Locate the cell with the specified text and output its [x, y] center coordinate. 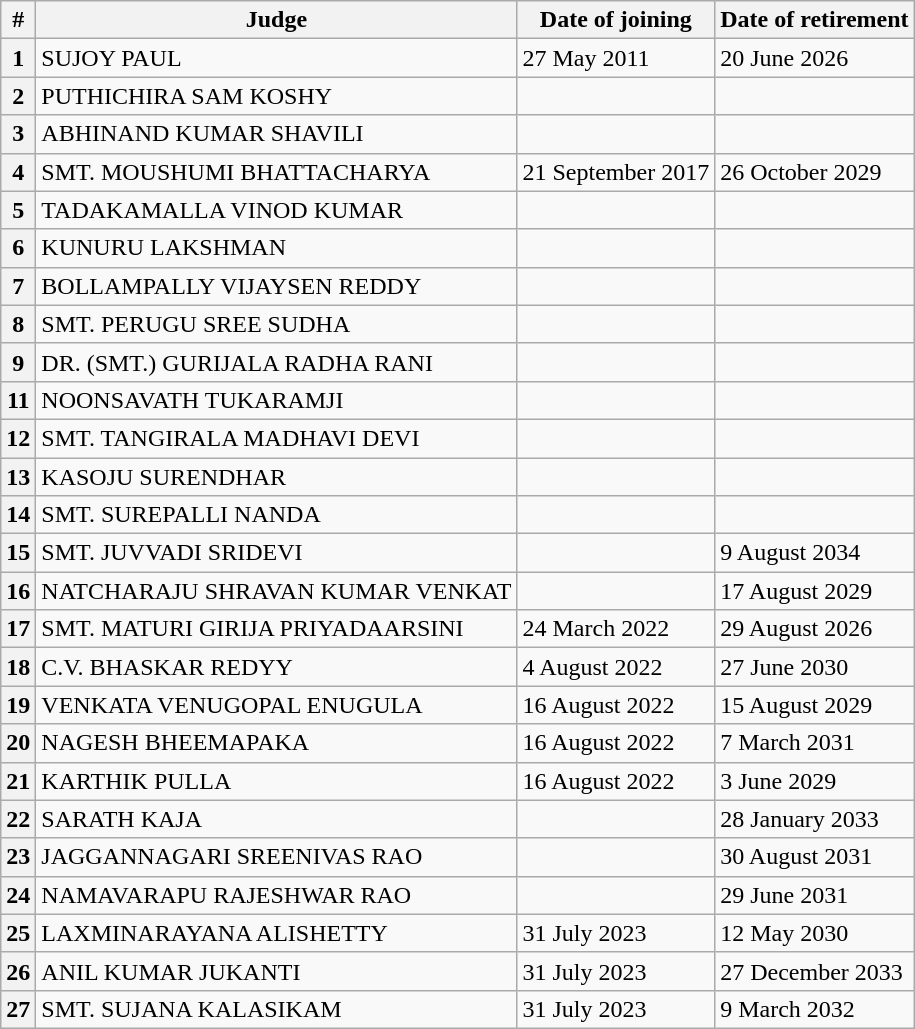
C.V. BHASKAR REDYY [276, 667]
17 [18, 629]
20 June 2026 [814, 58]
ABHINAND KUMAR SHAVILI [276, 134]
3 June 2029 [814, 781]
SMT. MATURI GIRIJA PRIYADAARSINI [276, 629]
15 August 2029 [814, 705]
DR. (SMT.) GURIJALA RADHA RANI [276, 362]
26 October 2029 [814, 172]
PUTHICHIRA SAM KOSHY [276, 96]
12 May 2030 [814, 933]
7 March 2031 [814, 743]
3 [18, 134]
9 August 2034 [814, 553]
23 [18, 857]
NAMAVARAPU RAJESHWAR RAO [276, 895]
SMT. SUJANA KALASIKAM [276, 1009]
24 March 2022 [616, 629]
SMT. MOUSHUMI BHATTACHARYA [276, 172]
SMT. JUVVADI SRIDEVI [276, 553]
SARATH KAJA [276, 819]
KUNURU LAKSHMAN [276, 248]
29 June 2031 [814, 895]
SMT. PERUGU SREE SUDHA [276, 324]
NOONSAVATH TUKARAMJI [276, 400]
21 September 2017 [616, 172]
9 [18, 362]
24 [18, 895]
12 [18, 438]
11 [18, 400]
SMT. TANGIRALA MADHAVI DEVI [276, 438]
TADAKAMALLA VINOD KUMAR [276, 210]
KASOJU SURENDHAR [276, 477]
Judge [276, 20]
27 December 2033 [814, 971]
6 [18, 248]
KARTHIK PULLA [276, 781]
# [18, 20]
NAGESH BHEEMAPAKA [276, 743]
VENKATA VENUGOPAL ENUGULA [276, 705]
30 August 2031 [814, 857]
13 [18, 477]
20 [18, 743]
JAGGANNAGARI SREENIVAS RAO [276, 857]
4 [18, 172]
27 May 2011 [616, 58]
25 [18, 933]
7 [18, 286]
SUJOY PAUL [276, 58]
Date of retirement [814, 20]
16 [18, 591]
9 March 2032 [814, 1009]
BOLLAMPALLY VIJAYSEN REDDY [276, 286]
ANIL KUMAR JUKANTI [276, 971]
8 [18, 324]
LAXMINARAYANA ALISHETTY [276, 933]
21 [18, 781]
Date of joining [616, 20]
22 [18, 819]
18 [18, 667]
27 June 2030 [814, 667]
NATCHARAJU SHRAVAN KUMAR VENKAT [276, 591]
17 August 2029 [814, 591]
15 [18, 553]
19 [18, 705]
2 [18, 96]
5 [18, 210]
26 [18, 971]
28 January 2033 [814, 819]
14 [18, 515]
4 August 2022 [616, 667]
29 August 2026 [814, 629]
27 [18, 1009]
SMT. SUREPALLI NANDA [276, 515]
1 [18, 58]
